For the text-containing cell, return its midpoint in [X, Y] coordinate format. 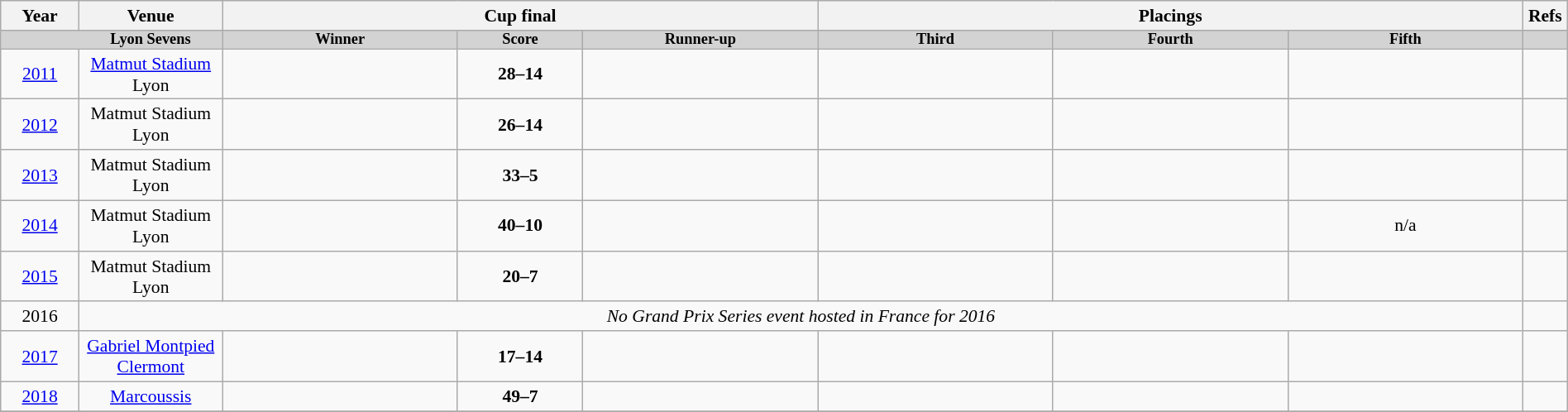
17–14 [520, 356]
28–14 [520, 74]
Refs [1545, 16]
Lyon Sevens [151, 40]
n/a [1405, 225]
Runner-up [700, 40]
Placings [1170, 16]
Marcoussis [151, 396]
Cup final [520, 16]
Venue [151, 16]
26–14 [520, 124]
49–7 [520, 396]
No Grand Prix Series event hosted in France for 2016 [801, 317]
2012 [40, 124]
Third [935, 40]
2015 [40, 276]
2017 [40, 356]
2016 [40, 317]
40–10 [520, 225]
Fifth [1405, 40]
Gabriel Montpied Clermont [151, 356]
33–5 [520, 175]
2011 [40, 74]
Fourth [1170, 40]
2018 [40, 396]
20–7 [520, 276]
Score [520, 40]
2013 [40, 175]
Year [40, 16]
Winner [340, 40]
2014 [40, 225]
